Detect which cell encompasses the target text, then output its [X, Y] center coordinate. 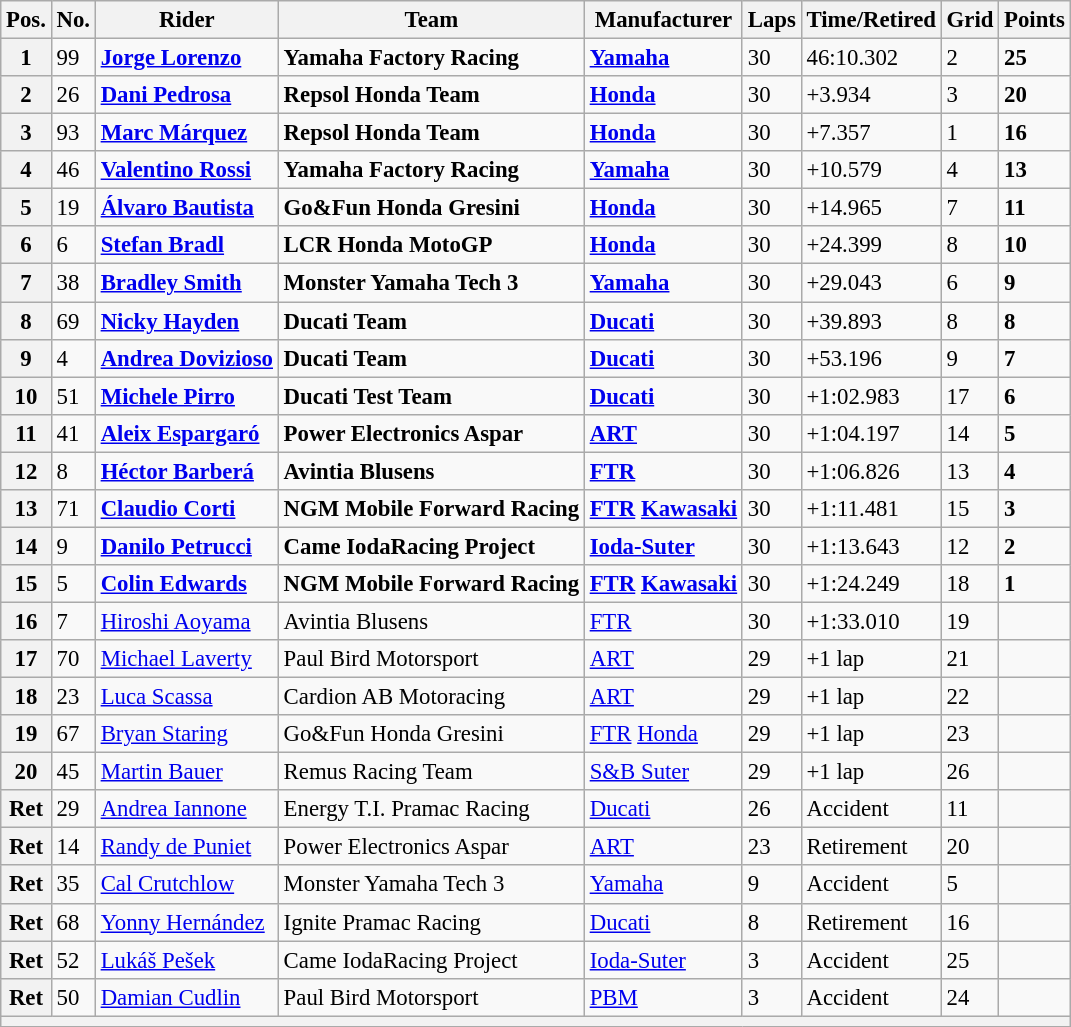
Cardion AB Motoracing [431, 697]
+14.965 [871, 208]
LCR Honda MotoGP [431, 245]
Grid [970, 20]
24 [970, 997]
99 [73, 58]
Ducati Test Team [431, 396]
+39.893 [871, 321]
+24.399 [871, 245]
Pos. [26, 20]
Damian Cudlin [186, 997]
Michele Pirro [186, 396]
+1:33.010 [871, 621]
+7.357 [871, 133]
21 [970, 659]
Manufacturer [663, 20]
Rider [186, 20]
Time/Retired [871, 20]
+1:11.481 [871, 509]
Colin Edwards [186, 584]
+53.196 [871, 358]
46:10.302 [871, 58]
Dani Pedrosa [186, 95]
Laps [772, 20]
Jorge Lorenzo [186, 58]
Randy de Puniet [186, 847]
Bradley Smith [186, 283]
22 [970, 697]
+1:24.249 [871, 584]
46 [73, 170]
Andrea Iannone [186, 809]
Aleix Espargaró [186, 433]
Valentino Rossi [186, 170]
38 [73, 283]
+29.043 [871, 283]
Points [1034, 20]
71 [73, 509]
Michael Laverty [186, 659]
Álvaro Bautista [186, 208]
+1:02.983 [871, 396]
Cal Crutchlow [186, 885]
Energy T.I. Pramac Racing [431, 809]
FTR Honda [663, 734]
S&B Suter [663, 772]
70 [73, 659]
Andrea Dovizioso [186, 358]
+1:06.826 [871, 471]
Yonny Hernández [186, 922]
Stefan Bradl [186, 245]
Marc Márquez [186, 133]
+3.934 [871, 95]
52 [73, 960]
68 [73, 922]
35 [73, 885]
Luca Scassa [186, 697]
67 [73, 734]
PBM [663, 997]
93 [73, 133]
+1:04.197 [871, 433]
Nicky Hayden [186, 321]
Martin Bauer [186, 772]
Héctor Barberá [186, 471]
Lukáš Pešek [186, 960]
41 [73, 433]
No. [73, 20]
Remus Racing Team [431, 772]
Hiroshi Aoyama [186, 621]
Danilo Petrucci [186, 546]
Team [431, 20]
50 [73, 997]
45 [73, 772]
+10.579 [871, 170]
Ignite Pramac Racing [431, 922]
Bryan Staring [186, 734]
+1:13.643 [871, 546]
69 [73, 321]
51 [73, 396]
Claudio Corti [186, 509]
